Identify which cell holds the provided text, then report its [X, Y] central coordinate. 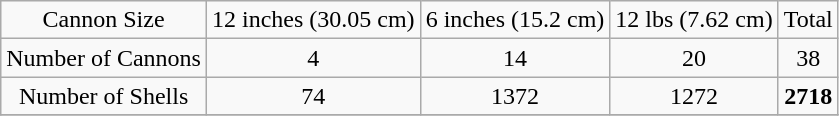
1372 [515, 96]
2718 [808, 96]
1272 [694, 96]
20 [694, 58]
Number of Cannons [104, 58]
38 [808, 58]
12 lbs (7.62 cm) [694, 20]
Number of Shells [104, 96]
6 inches (15.2 cm) [515, 20]
14 [515, 58]
Cannon Size [104, 20]
Total [808, 20]
4 [313, 58]
12 inches (30.05 cm) [313, 20]
74 [313, 96]
